Return the (X, Y) coordinate for the center point of the cell that contains the specified text.  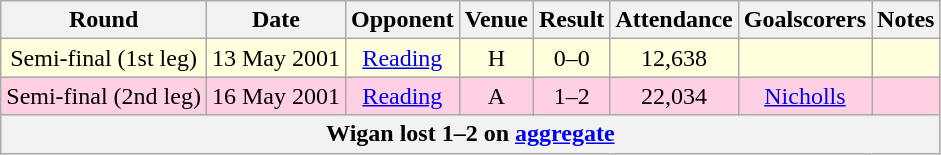
H (496, 58)
Opponent (402, 20)
Round (104, 20)
16 May 2001 (276, 96)
Semi-final (1st leg) (104, 58)
Date (276, 20)
Result (571, 20)
Wigan lost 1–2 on aggregate (470, 134)
Attendance (674, 20)
1–2 (571, 96)
12,638 (674, 58)
0–0 (571, 58)
Semi-final (2nd leg) (104, 96)
Venue (496, 20)
22,034 (674, 96)
13 May 2001 (276, 58)
Notes (906, 20)
Goalscorers (804, 20)
A (496, 96)
Nicholls (804, 96)
